Scan for the cell matching the given text and deliver its [X, Y] coordinate at center. 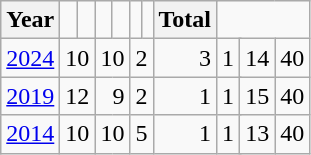
14 [258, 58]
5 [142, 134]
12 [78, 96]
2019 [30, 96]
15 [258, 96]
Year [30, 20]
Total [185, 20]
3 [185, 58]
9 [112, 96]
2014 [30, 134]
2024 [30, 58]
13 [258, 134]
